Capture the cell that displays the provided text and extract its (X, Y) central coordinate. 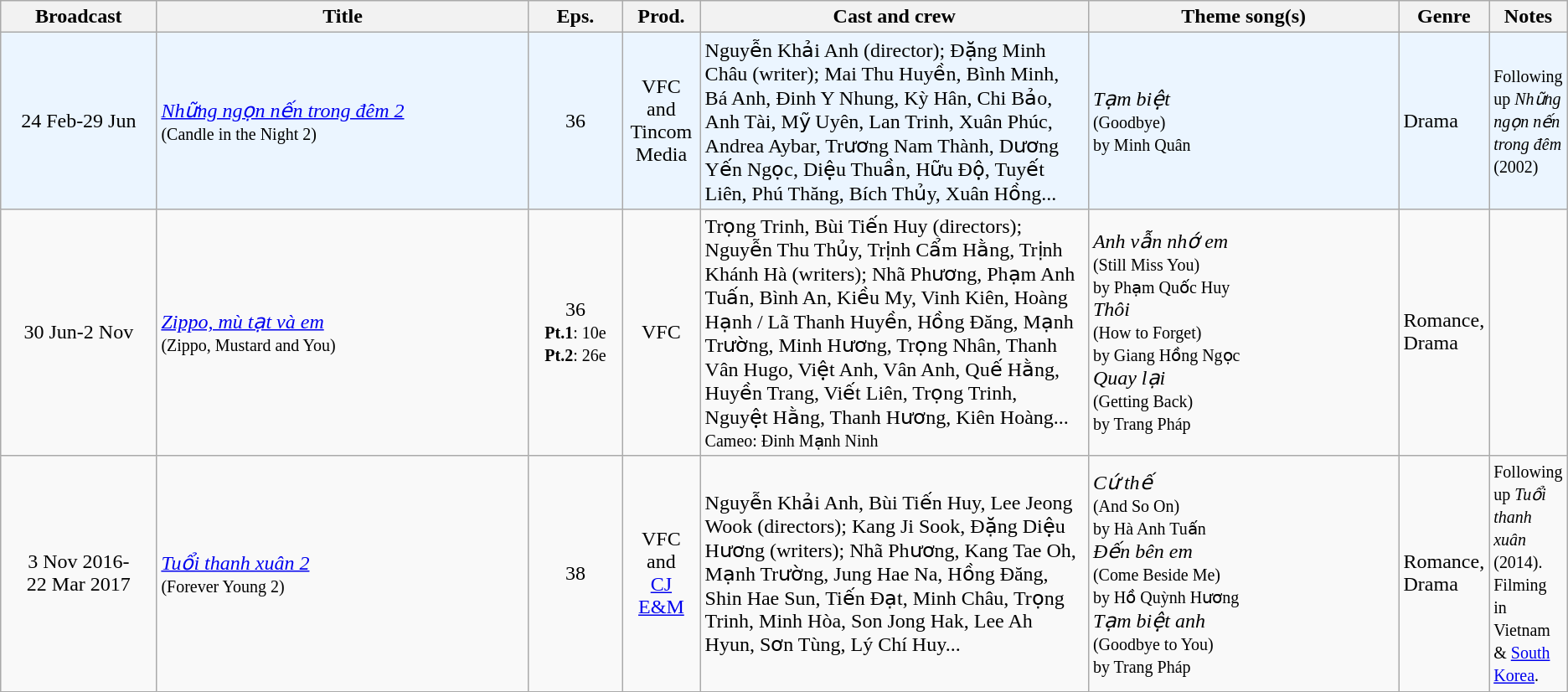
Cast and crew (895, 17)
36Pt.1: 10ePt.2: 26e (575, 332)
VFCandTincom Media (662, 121)
36 (575, 121)
Following up Những ngọn nến trong đêm (2002) (1529, 121)
24 Feb-29 Jun (79, 121)
VFC (662, 332)
Cứ thế (And So On)by Hà Anh TuấnĐến bên em (Come Beside Me)by Hồ Quỳnh HươngTạm biệt anh (Goodbye to You)by Trang Pháp (1243, 573)
Title (343, 17)
Genre (1444, 17)
Notes (1529, 17)
30 Jun-2 Nov (79, 332)
Tạm biệt (Goodbye)by Minh Quân (1243, 121)
3 Nov 2016-22 Mar 2017 (79, 573)
Những ngọn nến trong đêm 2 (Candle in the Night 2) (343, 121)
Following up Tuổi thanh xuân (2014). Filming in Vietnam & South Korea. (1529, 573)
Drama (1444, 121)
Zippo, mù tạt và em (Zippo, Mustard and You) (343, 332)
38 (575, 573)
Eps. (575, 17)
Broadcast (79, 17)
Theme song(s) (1243, 17)
VFC andCJ E&M (662, 573)
Anh vẫn nhớ em (Still Miss You)by Phạm Quốc HuyThôi (How to Forget)by Giang Hồng NgọcQuay lại (Getting Back)by Trang Pháp (1243, 332)
Tuổi thanh xuân 2 (Forever Young 2) (343, 573)
Prod. (662, 17)
